From the cell containing the given text, extract its center point as (X, Y) coordinate. 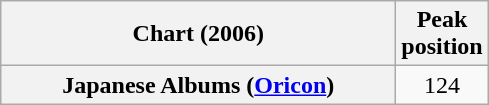
Chart (2006) (198, 34)
Japanese Albums (Oricon) (198, 85)
124 (442, 85)
Peakposition (442, 34)
